Detect which cell encompasses the target text, then output its (X, Y) center coordinate. 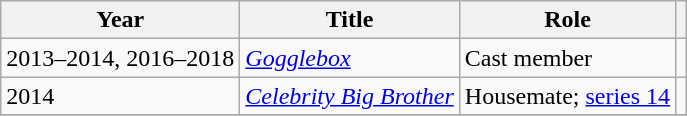
Housemate; series 14 (567, 96)
Title (350, 20)
2013–2014, 2016–2018 (120, 58)
Role (567, 20)
2014 (120, 96)
Celebrity Big Brother (350, 96)
Cast member (567, 58)
Year (120, 20)
Gogglebox (350, 58)
